Output the (X, Y) coordinate of the center of the cell containing the given text.  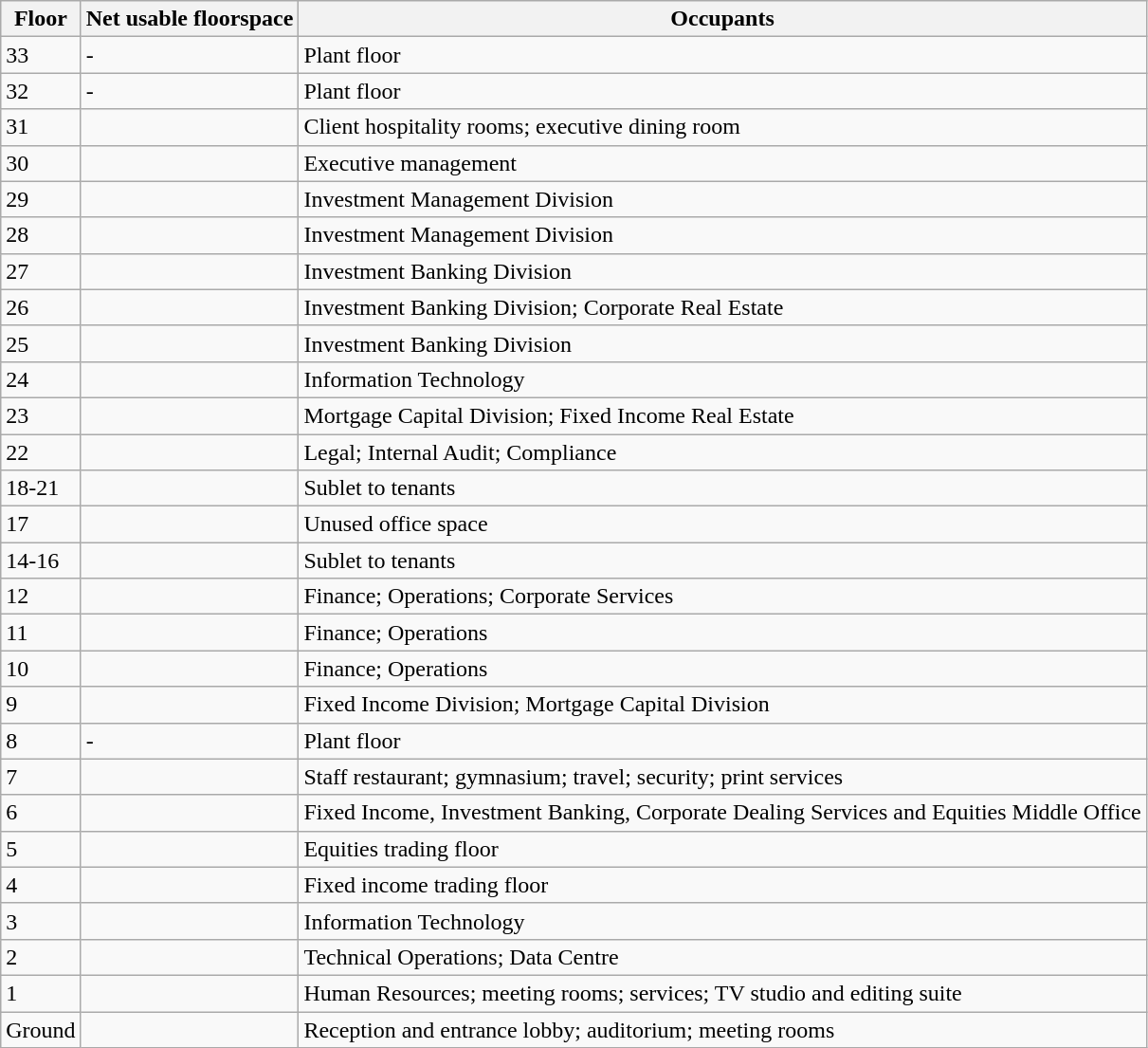
Unused office space (722, 524)
32 (41, 91)
14-16 (41, 561)
2 (41, 957)
Occupants (722, 19)
Ground (41, 1029)
Staff restaurant; gymnasium; travel; security; print services (722, 777)
25 (41, 343)
Client hospitality rooms; executive dining room (722, 127)
12 (41, 597)
5 (41, 849)
8 (41, 741)
4 (41, 885)
33 (41, 55)
Technical Operations; Data Centre (722, 957)
9 (41, 705)
Finance; Operations; Corporate Services (722, 597)
27 (41, 271)
Investment Banking Division; Corporate Real Estate (722, 307)
18-21 (41, 488)
17 (41, 524)
26 (41, 307)
29 (41, 199)
11 (41, 633)
6 (41, 813)
Fixed Income Division; Mortgage Capital Division (722, 705)
Equities trading floor (722, 849)
Reception and entrance lobby; auditorium; meeting rooms (722, 1029)
Floor (41, 19)
Legal; Internal Audit; Compliance (722, 452)
3 (41, 921)
Net usable floorspace (190, 19)
31 (41, 127)
Mortgage Capital Division; Fixed Income Real Estate (722, 415)
28 (41, 235)
Human Resources; meeting rooms; services; TV studio and editing suite (722, 993)
Executive management (722, 163)
22 (41, 452)
10 (41, 669)
30 (41, 163)
24 (41, 379)
Fixed Income, Investment Banking, Corporate Dealing Services and Equities Middle Office (722, 813)
23 (41, 415)
Fixed income trading floor (722, 885)
1 (41, 993)
7 (41, 777)
